Return the [x, y] coordinate for the center point of the cell that contains the specified text.  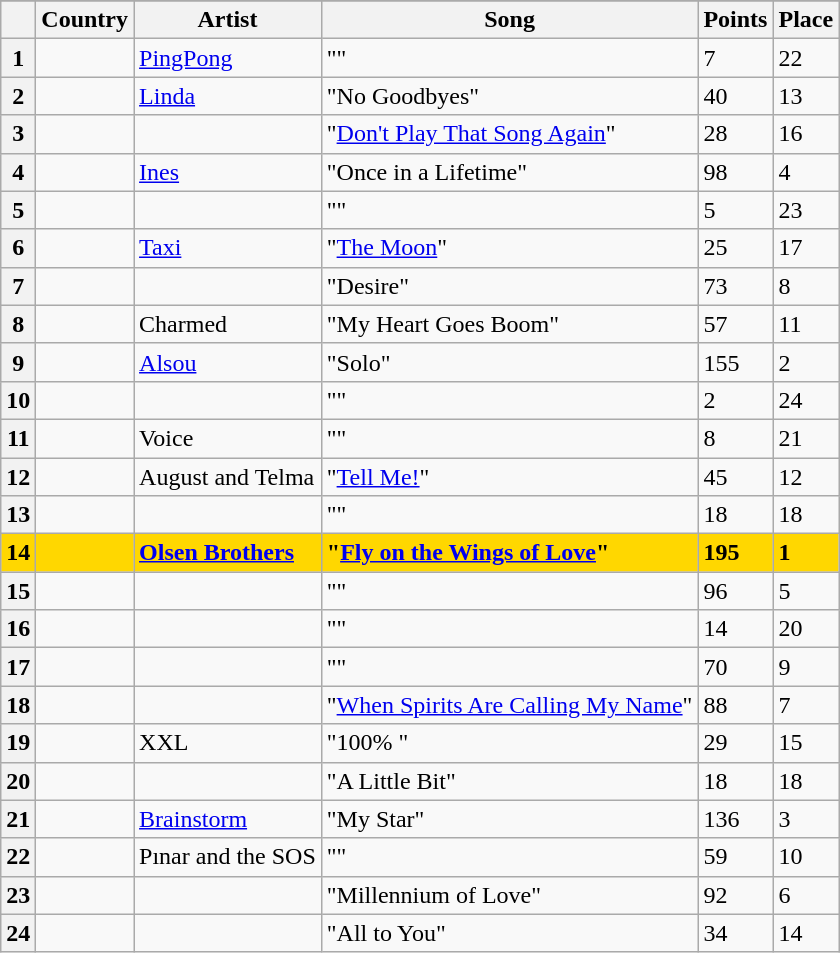
Voice [228, 438]
Linda [228, 96]
Country [85, 20]
Points [736, 20]
Charmed [228, 324]
136 [736, 819]
59 [736, 857]
195 [736, 553]
"Don't Play That Song Again" [510, 134]
Place [806, 20]
29 [736, 743]
19 [18, 743]
XXL [228, 743]
"100% " [510, 743]
57 [736, 324]
"Tell Me!" [510, 477]
34 [736, 933]
40 [736, 96]
"Solo" [510, 362]
Olsen Brothers [228, 553]
96 [736, 591]
"Desire" [510, 286]
"Millennium of Love" [510, 895]
98 [736, 172]
Taxi [228, 248]
"A Little Bit" [510, 781]
"The Moon" [510, 248]
28 [736, 134]
"My Heart Goes Boom" [510, 324]
"When Spirits Are Calling My Name" [510, 705]
45 [736, 477]
73 [736, 286]
Artist [228, 20]
70 [736, 667]
"No Goodbyes" [510, 96]
"Fly on the Wings of Love" [510, 553]
Pınar and the SOS [228, 857]
"All to You" [510, 933]
Alsou [228, 362]
August and Telma [228, 477]
"My Star" [510, 819]
155 [736, 362]
Song [510, 20]
Ines [228, 172]
92 [736, 895]
Brainstorm [228, 819]
PingPong [228, 58]
25 [736, 248]
88 [736, 705]
"Once in a Lifetime" [510, 172]
